Locate the cell with the specified text and output its (X, Y) center coordinate. 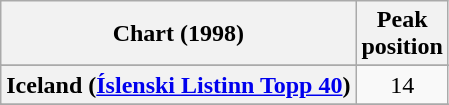
Peakposition (402, 34)
Iceland (Íslenski Listinn Topp 40) (178, 85)
Chart (1998) (178, 34)
14 (402, 85)
